Find where the given text appears and provide that cell's center as (x, y) coordinate. 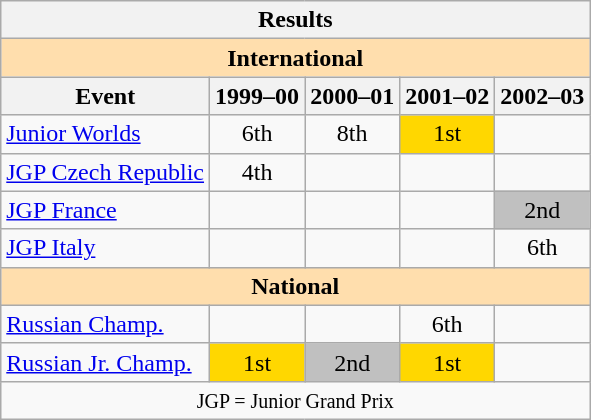
Russian Champ. (106, 324)
National (296, 286)
4th (258, 172)
Results (296, 20)
JGP France (106, 210)
JGP Czech Republic (106, 172)
JGP Italy (106, 248)
2000–01 (352, 96)
8th (352, 134)
1999–00 (258, 96)
Junior Worlds (106, 134)
2001–02 (448, 96)
JGP = Junior Grand Prix (296, 400)
2002–03 (542, 96)
Event (106, 96)
International (296, 58)
Russian Jr. Champ. (106, 362)
